Find where the given text appears and provide that cell's center as (X, Y) coordinate. 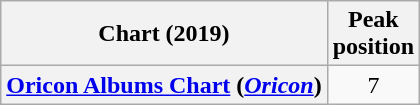
Oricon Albums Chart (Oricon) (164, 85)
Peakposition (373, 34)
Chart (2019) (164, 34)
7 (373, 85)
